Return the (X, Y) coordinate for the center point of the cell that contains the specified text.  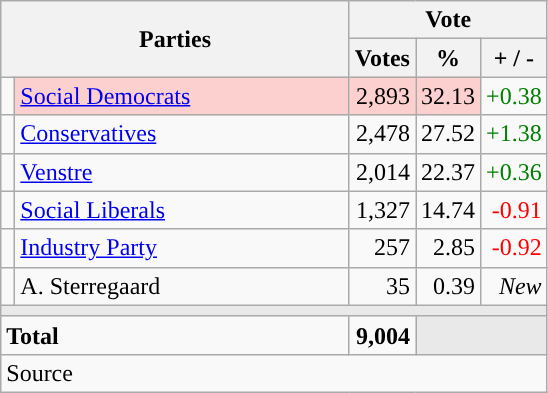
A. Sterregaard (182, 286)
+1.38 (514, 134)
22.37 (448, 172)
Source (274, 373)
Venstre (182, 172)
+0.36 (514, 172)
2.85 (448, 248)
2,893 (382, 96)
Industry Party (182, 248)
Parties (176, 39)
27.52 (448, 134)
Social Democrats (182, 96)
2,478 (382, 134)
Conservatives (182, 134)
-0.92 (514, 248)
0.39 (448, 286)
32.13 (448, 96)
+0.38 (514, 96)
-0.91 (514, 210)
257 (382, 248)
Votes (382, 58)
Social Liberals (182, 210)
+ / - (514, 58)
Vote (448, 20)
9,004 (382, 335)
1,327 (382, 210)
% (448, 58)
Total (176, 335)
2,014 (382, 172)
New (514, 286)
35 (382, 286)
14.74 (448, 210)
